Return the (X, Y) coordinate for the center point of the cell that contains the specified text.  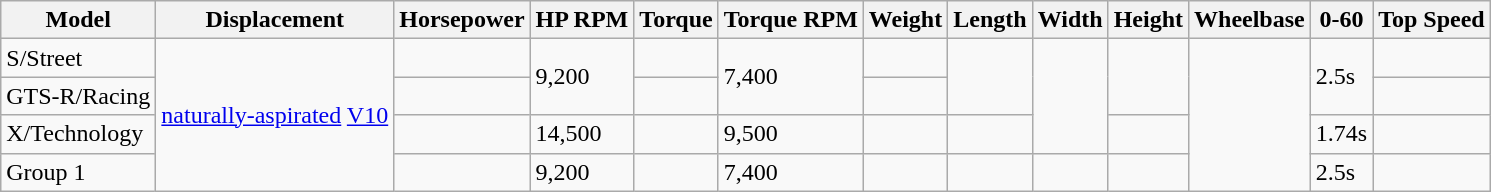
S/Street (78, 58)
0-60 (1341, 20)
naturally-aspirated V10 (275, 115)
GTS-R/Racing (78, 96)
Group 1 (78, 172)
Torque (676, 20)
1.74s (1341, 134)
Length (990, 20)
Height (1148, 20)
Displacement (275, 20)
Top Speed (1432, 20)
Weight (905, 20)
HP RPM (582, 20)
Wheelbase (1250, 20)
Width (1070, 20)
Model (78, 20)
X/Technology (78, 134)
Torque RPM (790, 20)
9,500 (790, 134)
Horsepower (462, 20)
14,500 (582, 134)
